Pinpoint the cell where the given text exists, returning its (x, y) midpoint coordinate. 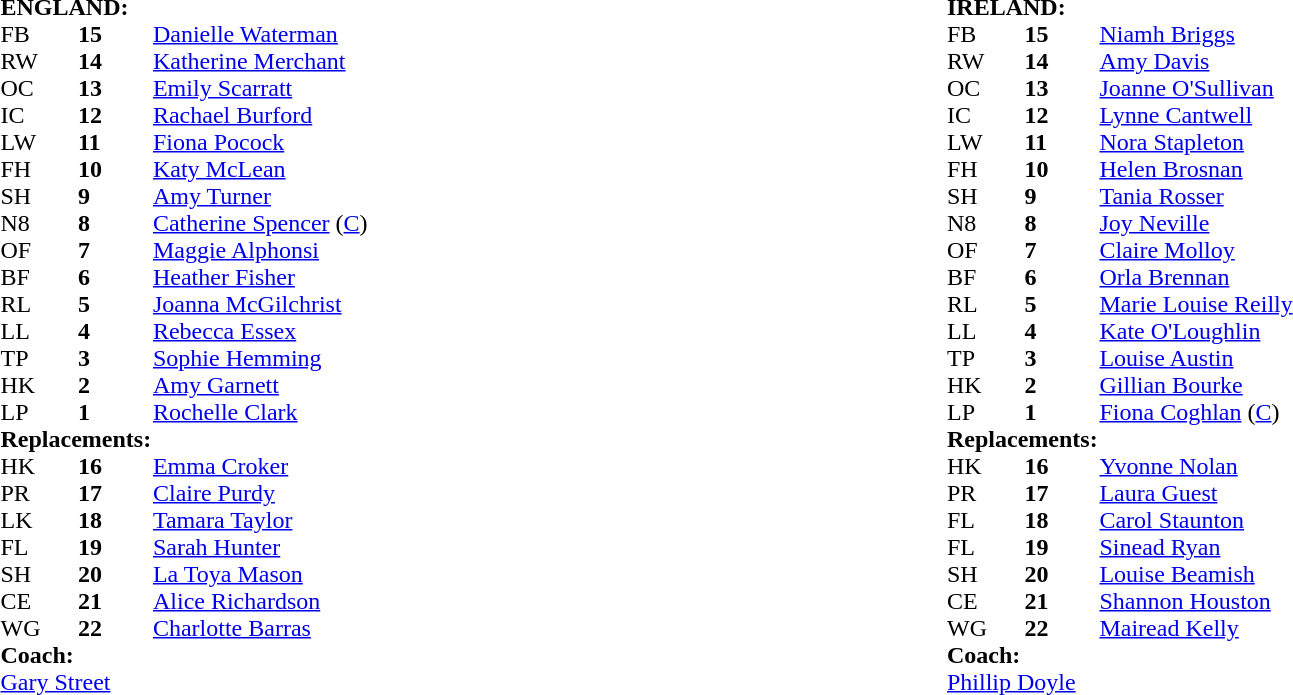
Alice Richardson (350, 602)
Amy Garnett (350, 386)
Sarah Hunter (350, 548)
Emma Croker (350, 466)
Tamara Taylor (350, 520)
Rachael Burford (350, 116)
Emily Scarratt (350, 88)
Charlotte Barras (350, 628)
Amy Turner (350, 196)
Coach: (470, 656)
La Toya Mason (350, 574)
Claire Purdy (350, 494)
Maggie Alphonsi (350, 250)
Sophie Hemming (350, 358)
Replacements: (470, 440)
Fiona Pocock (350, 142)
Katherine Merchant (350, 62)
Katy McLean (350, 170)
Danielle Waterman (350, 34)
Rochelle Clark (350, 412)
Joanna McGilchrist (350, 304)
Gary Street (470, 682)
Rebecca Essex (350, 332)
Catherine Spencer (C) (350, 224)
LK (38, 520)
Heather Fisher (350, 278)
